Pinpoint the cell where the given text exists, returning its [X, Y] midpoint coordinate. 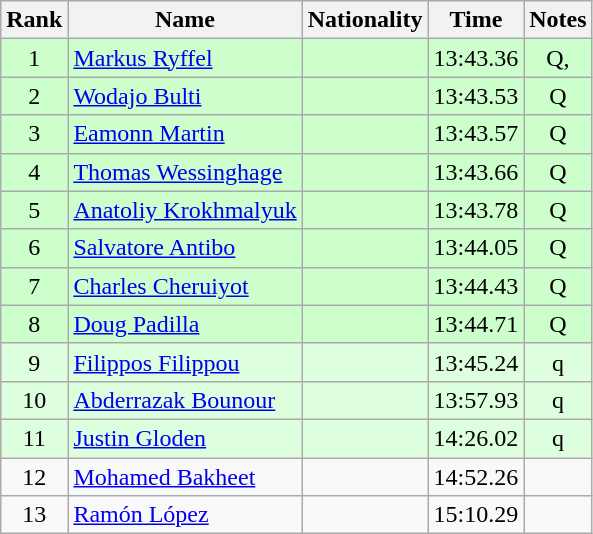
2 [34, 96]
13:43.66 [476, 172]
Salvatore Antibo [185, 248]
9 [34, 362]
Ramón López [185, 515]
Q, [558, 58]
4 [34, 172]
Abderrazak Bounour [185, 400]
15:10.29 [476, 515]
Rank [34, 20]
Mohamed Bakheet [185, 477]
Wodajo Bulti [185, 96]
13:43.57 [476, 134]
Doug Padilla [185, 324]
13:45.24 [476, 362]
13:44.43 [476, 286]
Justin Gloden [185, 438]
13:43.36 [476, 58]
Thomas Wessinghage [185, 172]
Filippos Filippou [185, 362]
12 [34, 477]
3 [34, 134]
13:43.78 [476, 210]
11 [34, 438]
13 [34, 515]
8 [34, 324]
13:44.71 [476, 324]
Name [185, 20]
6 [34, 248]
14:26.02 [476, 438]
13:43.53 [476, 96]
10 [34, 400]
Markus Ryffel [185, 58]
Anatoliy Krokhmalyuk [185, 210]
7 [34, 286]
Time [476, 20]
Eamonn Martin [185, 134]
Charles Cheruiyot [185, 286]
14:52.26 [476, 477]
13:44.05 [476, 248]
Nationality [365, 20]
1 [34, 58]
Notes [558, 20]
5 [34, 210]
13:57.93 [476, 400]
